Pinpoint the cell where the given text exists, returning its [x, y] midpoint coordinate. 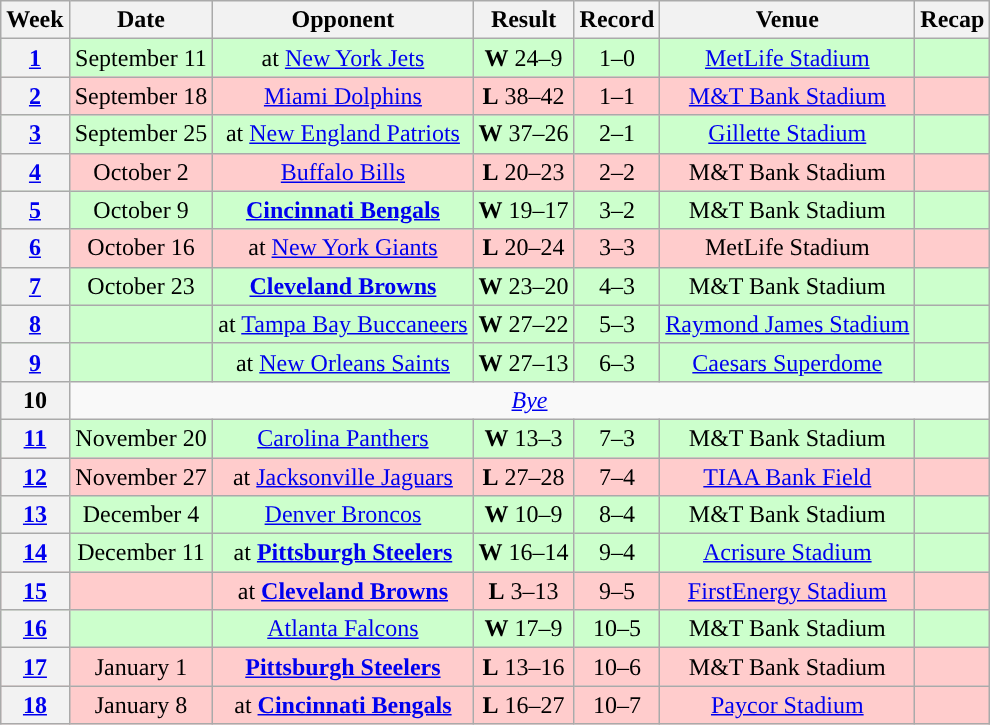
9 [35, 362]
18 [35, 705]
W 37–26 [524, 134]
10–7 [617, 705]
L 16–27 [524, 705]
15 [35, 591]
Miami Dolphins [343, 96]
Recap [952, 20]
Raymond James Stadium [788, 324]
W 19–17 [524, 210]
L 20–24 [524, 248]
11 [35, 438]
8 [35, 324]
4 [35, 172]
December 11 [141, 553]
Record [617, 20]
W 27–22 [524, 324]
at Cleveland Browns [343, 591]
Paycor Stadium [788, 705]
7–4 [617, 477]
W 10–9 [524, 515]
at New Orleans Saints [343, 362]
Denver Broncos [343, 515]
L 3–13 [524, 591]
W 27–13 [524, 362]
at Tampa Bay Buccaneers [343, 324]
at New England Patriots [343, 134]
5–3 [617, 324]
L 13–16 [524, 667]
Buffalo Bills [343, 172]
at New York Jets [343, 58]
1–0 [617, 58]
Venue [788, 20]
January 1 [141, 667]
1 [35, 58]
January 8 [141, 705]
2–1 [617, 134]
Week [35, 20]
1–1 [617, 96]
Gillette Stadium [788, 134]
7 [35, 286]
10–6 [617, 667]
L 20–23 [524, 172]
September 11 [141, 58]
Date [141, 20]
Carolina Panthers [343, 438]
16 [35, 629]
17 [35, 667]
3–2 [617, 210]
October 9 [141, 210]
Cleveland Browns [343, 286]
at Jacksonville Jaguars [343, 477]
L 27–28 [524, 477]
Cincinnati Bengals [343, 210]
October 2 [141, 172]
Result [524, 20]
at Pittsburgh Steelers [343, 553]
13 [35, 515]
W 17–9 [524, 629]
Atlanta Falcons [343, 629]
2 [35, 96]
2–2 [617, 172]
12 [35, 477]
14 [35, 553]
9–5 [617, 591]
December 4 [141, 515]
TIAA Bank Field [788, 477]
Opponent [343, 20]
at Cincinnati Bengals [343, 705]
L 38–42 [524, 96]
5 [35, 210]
at New York Giants [343, 248]
Bye [530, 400]
W 13–3 [524, 438]
Acrisure Stadium [788, 553]
W 16–14 [524, 553]
FirstEnergy Stadium [788, 591]
4–3 [617, 286]
8–4 [617, 515]
Pittsburgh Steelers [343, 667]
3 [35, 134]
October 23 [141, 286]
October 16 [141, 248]
10 [35, 400]
10–5 [617, 629]
9–4 [617, 553]
W 23–20 [524, 286]
W 24–9 [524, 58]
3–3 [617, 248]
7–3 [617, 438]
6–3 [617, 362]
September 25 [141, 134]
September 18 [141, 96]
Caesars Superdome [788, 362]
November 27 [141, 477]
November 20 [141, 438]
6 [35, 248]
